Return the [x, y] coordinate for the center point of the cell that contains the specified text.  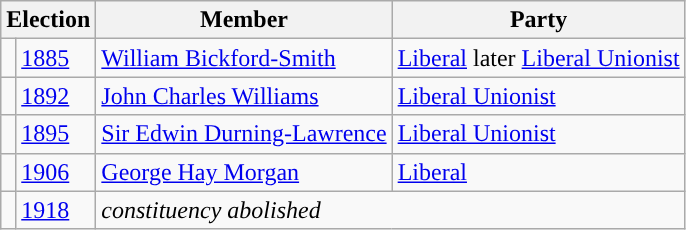
George Hay Morgan [244, 172]
John Charles Williams [244, 96]
Election [48, 20]
Liberal later Liberal Unionist [538, 58]
Member [244, 20]
1885 [56, 58]
1906 [56, 172]
constituency abolished [390, 210]
1895 [56, 134]
Party [538, 20]
1892 [56, 96]
1918 [56, 210]
Sir Edwin Durning-Lawrence [244, 134]
Liberal [538, 172]
William Bickford-Smith [244, 58]
